Capture the cell that displays the provided text and extract its [x, y] central coordinate. 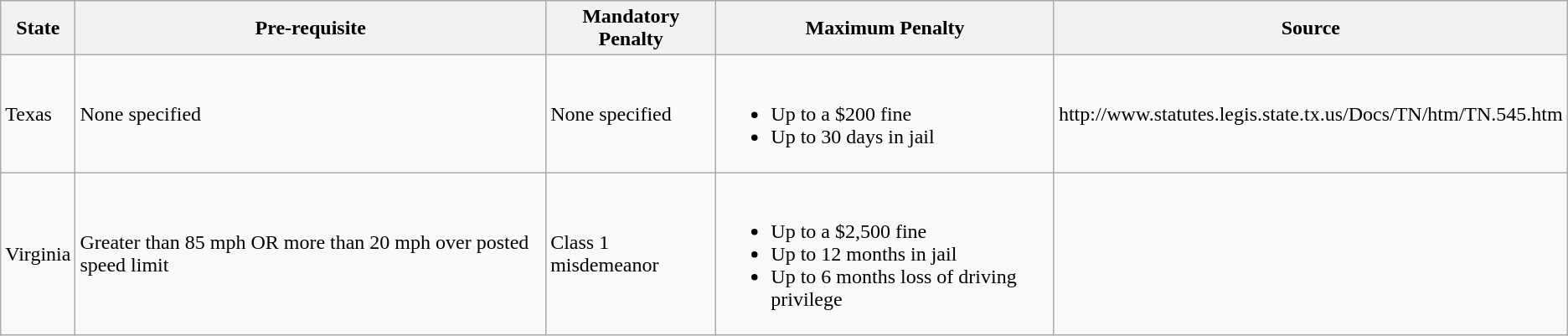
Mandatory Penalty [632, 28]
Texas [39, 114]
Up to a $2,500 fineUp to 12 months in jailUp to 6 months loss of driving privilege [885, 254]
State [39, 28]
Virginia [39, 254]
Class 1 misdemeanor [632, 254]
http://www.statutes.legis.state.tx.us/Docs/TN/htm/TN.545.htm [1310, 114]
Pre-requisite [311, 28]
Maximum Penalty [885, 28]
Up to a $200 fineUp to 30 days in jail [885, 114]
Source [1310, 28]
Greater than 85 mph OR more than 20 mph over posted speed limit [311, 254]
